Determine the [x, y] coordinate at the center of the cell enclosing the given text.  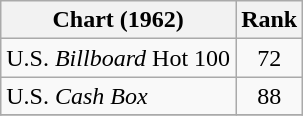
U.S. Billboard Hot 100 [118, 58]
Chart (1962) [118, 20]
72 [270, 58]
Rank [270, 20]
88 [270, 96]
U.S. Cash Box [118, 96]
